Detect which cell encompasses the target text, then output its [x, y] center coordinate. 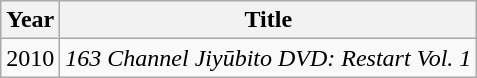
Title [268, 20]
2010 [30, 58]
163 Channel Jiyūbito DVD: Restart Vol. 1 [268, 58]
Year [30, 20]
